Return [x, y] of the center of cell containing provided text 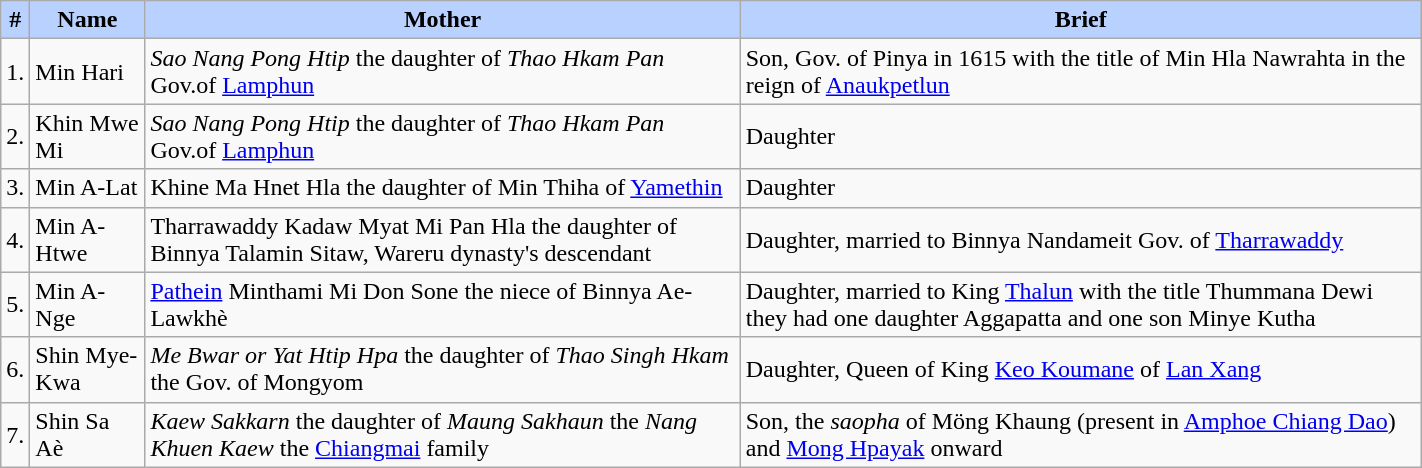
6. [16, 370]
Daughter, married to King Thalun with the title Thummana Dewi they had one daughter Aggapatta and one son Minye Kutha [1080, 304]
4. [16, 240]
1. [16, 72]
Min A-Htwe [88, 240]
Daughter, Queen of King Keo Koumane of Lan Xang [1080, 370]
Pathein Minthami Mi Don Sone the niece of Binnya Ae-Lawkhè [442, 304]
3. [16, 188]
Me Bwar or Yat Htip Hpa the daughter of Thao Singh Hkam the Gov. of Mongyom [442, 370]
Khine Ma Hnet Hla the daughter of Min Thiha of Yamethin [442, 188]
Min A-Nge [88, 304]
Son, the saopha of Möng Khaung (present in Amphoe Chiang Dao) and Mong Hpayak onward [1080, 434]
Mother [442, 20]
Min Hari [88, 72]
Daughter, married to Binnya Nandameit Gov. of Tharrawaddy [1080, 240]
Name [88, 20]
Shin Sa Aè [88, 434]
Shin Mye-Kwa [88, 370]
Khin Mwe Mi [88, 136]
5. [16, 304]
# [16, 20]
Kaew Sakkarn the daughter of Maung Sakhaun the Nang Khuen Kaew the Chiangmai family [442, 434]
7. [16, 434]
Brief [1080, 20]
Son, Gov. of Pinya in 1615 with the title of Min Hla Nawrahta in the reign of Anaukpetlun [1080, 72]
2. [16, 136]
Min A-Lat [88, 188]
Tharrawaddy Kadaw Myat Mi Pan Hla the daughter of Binnya Talamin Sitaw, Wareru dynasty's descendant [442, 240]
